Scan for the cell matching the given text and deliver its (x, y) coordinate at center. 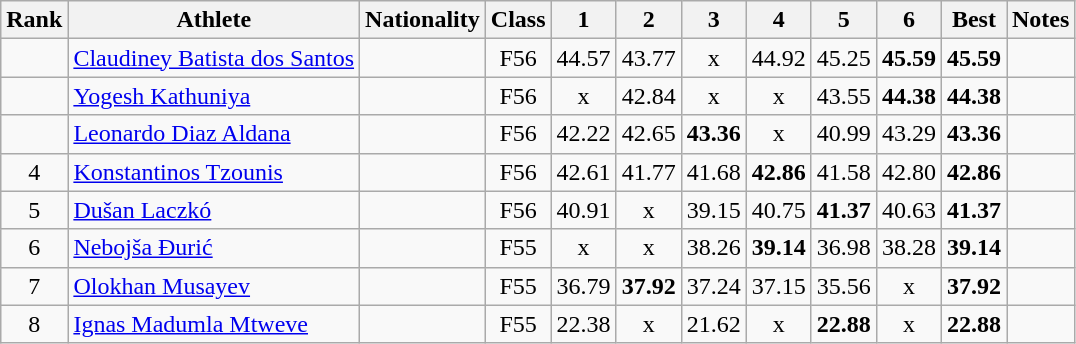
Best (974, 20)
41.77 (648, 172)
44.92 (778, 58)
45.25 (844, 58)
40.99 (844, 134)
40.91 (584, 210)
41.68 (714, 172)
Nebojša Đurić (214, 248)
3 (714, 20)
42.84 (648, 96)
43.77 (648, 58)
Rank (34, 20)
36.79 (584, 286)
Claudiney Batista dos Santos (214, 58)
42.22 (584, 134)
43.29 (908, 134)
43.55 (844, 96)
40.63 (908, 210)
38.26 (714, 248)
37.24 (714, 286)
Dušan Laczkó (214, 210)
Konstantinos Tzounis (214, 172)
8 (34, 324)
Leonardo Diaz Aldana (214, 134)
1 (584, 20)
Ignas Madumla Mtweve (214, 324)
36.98 (844, 248)
Class (518, 20)
42.65 (648, 134)
Nationality (423, 20)
37.15 (778, 286)
Athlete (214, 20)
42.80 (908, 172)
38.28 (908, 248)
2 (648, 20)
7 (34, 286)
Notes (1040, 20)
Olokhan Musayev (214, 286)
Yogesh Kathuniya (214, 96)
21.62 (714, 324)
44.57 (584, 58)
42.61 (584, 172)
35.56 (844, 286)
40.75 (778, 210)
22.38 (584, 324)
39.15 (714, 210)
41.58 (844, 172)
